Pinpoint the cell where the given text exists, returning its [x, y] midpoint coordinate. 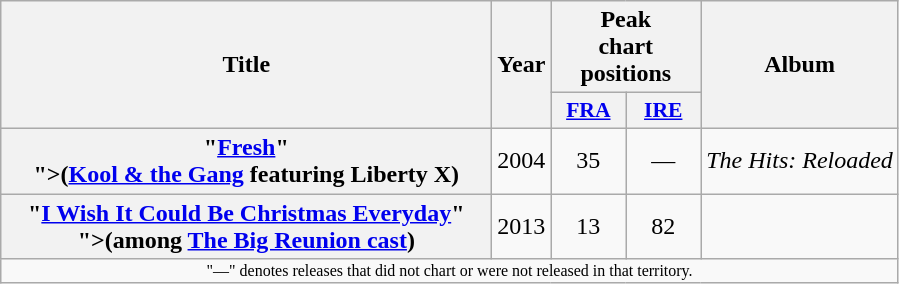
"I Wish It Could Be Christmas Everyday"">(among The Big Reunion cast) [246, 226]
82 [664, 226]
2013 [522, 226]
"Fresh"">(Kool & the Gang featuring Liberty X) [246, 160]
2004 [522, 160]
IRE [664, 111]
35 [588, 160]
Album [800, 65]
FRA [588, 111]
The Hits: Reloaded [800, 160]
Year [522, 65]
13 [588, 226]
Title [246, 65]
— [664, 160]
Peakchartpositions [626, 47]
"—" denotes releases that did not chart or were not released in that territory. [450, 271]
